For the text-containing cell, return its midpoint in [X, Y] coordinate format. 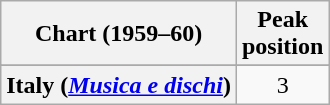
Peakposition [282, 34]
Italy (Musica e dischi) [119, 85]
3 [282, 85]
Chart (1959–60) [119, 34]
